Find where the given text appears and provide that cell's center as [X, Y] coordinate. 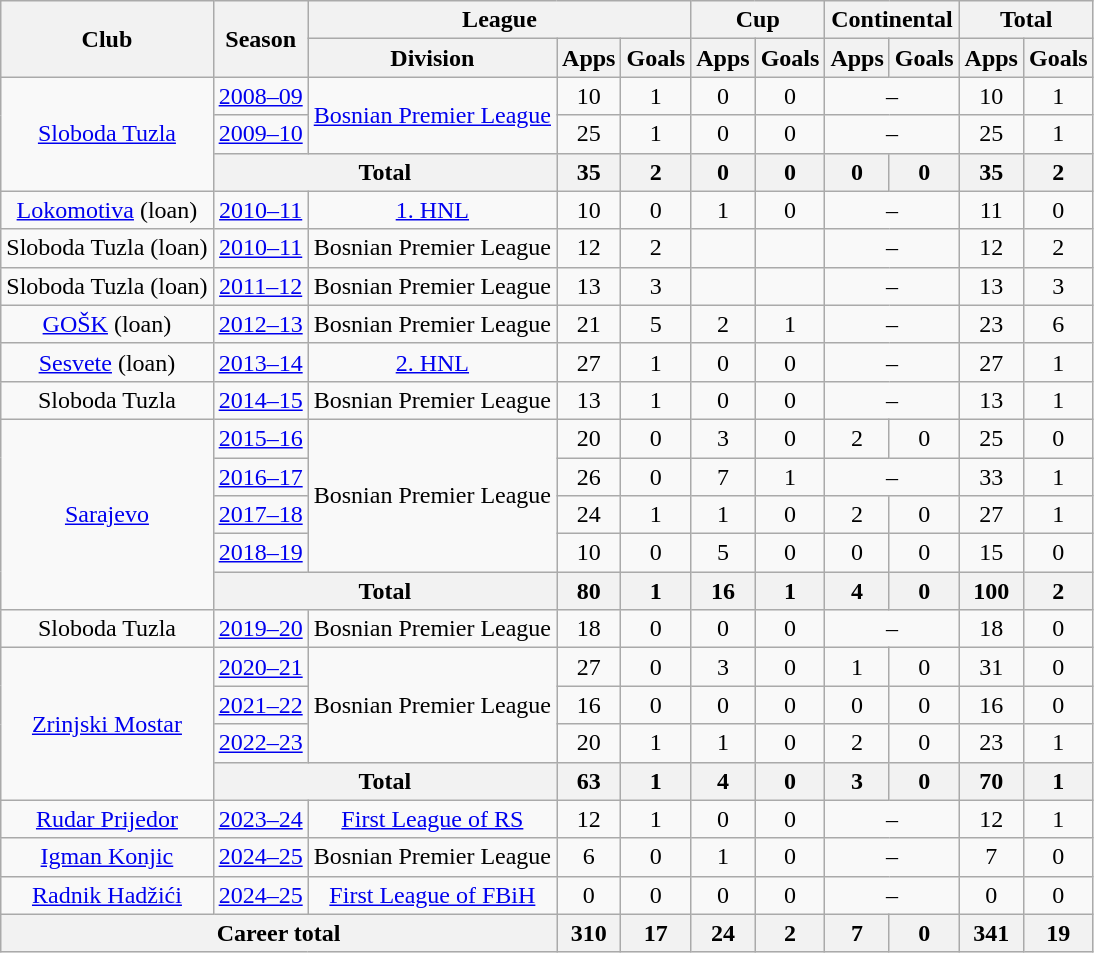
15 [991, 553]
Zrinjski Mostar [107, 724]
2020–21 [260, 667]
11 [991, 210]
League [499, 20]
Continental [892, 20]
100 [991, 591]
2. HNL [432, 362]
2019–20 [260, 629]
First League of FBiH [432, 895]
Season [260, 39]
2015–16 [260, 438]
21 [589, 324]
GOŠK (loan) [107, 324]
19 [1058, 933]
Lokomotiva (loan) [107, 210]
2016–17 [260, 477]
Club [107, 39]
2012–13 [260, 324]
1. HNL [432, 210]
Division [432, 58]
2023–24 [260, 819]
2008–09 [260, 96]
26 [589, 477]
31 [991, 667]
Sesvete (loan) [107, 362]
63 [589, 781]
310 [589, 933]
341 [991, 933]
Cup [758, 20]
Career total [279, 933]
2013–14 [260, 362]
17 [656, 933]
2014–15 [260, 400]
Rudar Prijedor [107, 819]
70 [991, 781]
Sarajevo [107, 514]
2022–23 [260, 743]
80 [589, 591]
2021–22 [260, 705]
Igman Konjic [107, 857]
First League of RS [432, 819]
2017–18 [260, 515]
2009–10 [260, 134]
2011–12 [260, 286]
2018–19 [260, 553]
Radnik Hadžići [107, 895]
33 [991, 477]
